Locate the cell with the specified text and output its (X, Y) center coordinate. 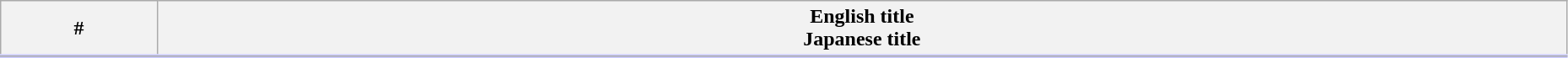
# (79, 29)
English title Japanese title (862, 29)
